Return (x, y) of the center of cell containing provided text 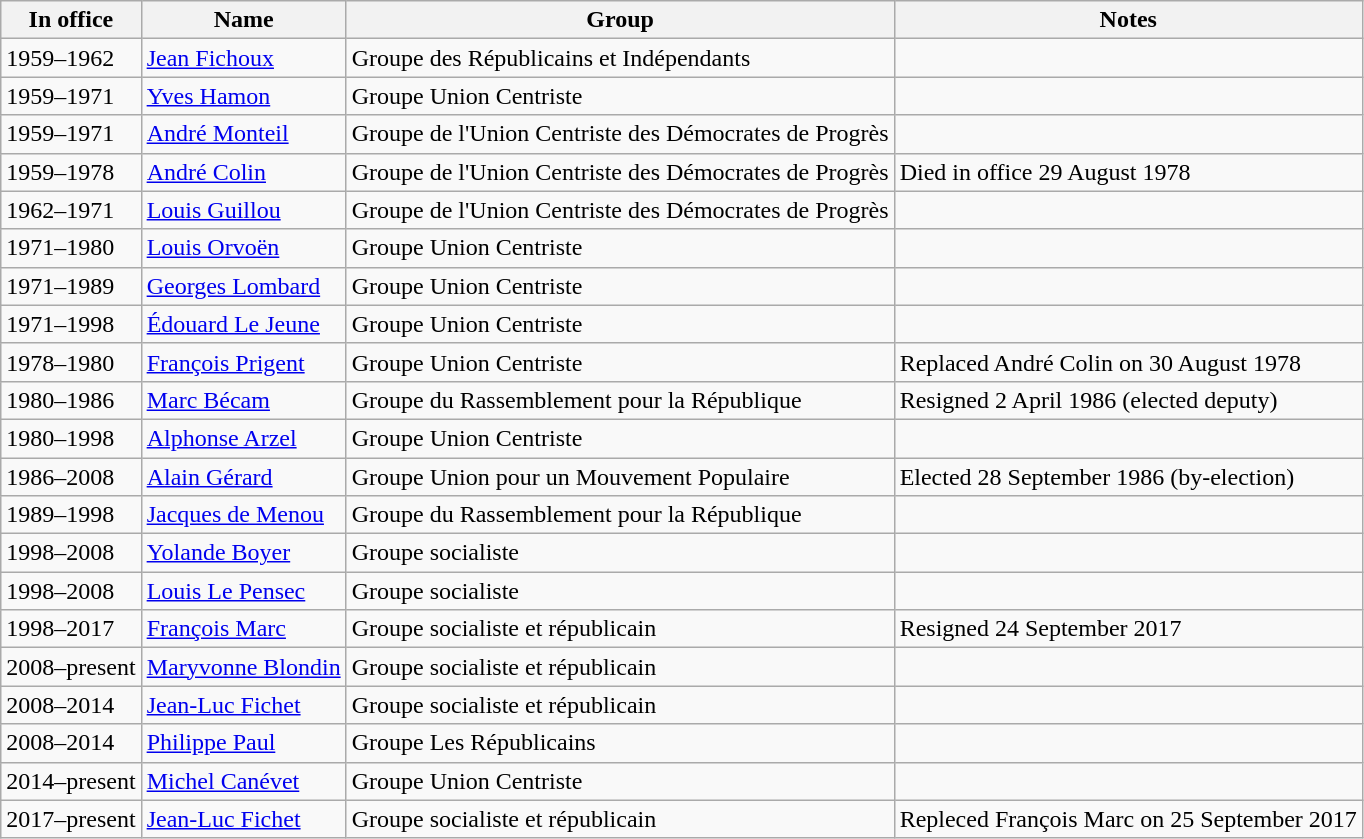
Elected 28 September 1986 (by-election) (1128, 477)
1971–1980 (71, 248)
Groupe Les Républicains (620, 743)
1980–1986 (71, 400)
1998–2017 (71, 629)
Group (620, 20)
1989–1998 (71, 515)
Marc Bécam (244, 400)
1959–1978 (71, 172)
1978–1980 (71, 362)
Édouard Le Jeune (244, 324)
Jacques de Menou (244, 515)
Michel Canévet (244, 781)
Georges Lombard (244, 286)
Notes (1128, 20)
2017–present (71, 819)
André Monteil (244, 134)
Maryvonne Blondin (244, 667)
2008–present (71, 667)
Alain Gérard (244, 477)
Louis Guillou (244, 210)
François Prigent (244, 362)
Resigned 2 April 1986 (elected deputy) (1128, 400)
Jean Fichoux (244, 58)
1971–1998 (71, 324)
Died in office 29 August 1978 (1128, 172)
1980–1998 (71, 438)
2014–present (71, 781)
Louis Le Pensec (244, 591)
1962–1971 (71, 210)
Repleced François Marc on 25 September 2017 (1128, 819)
1959–1962 (71, 58)
Alphonse Arzel (244, 438)
1986–2008 (71, 477)
In office (71, 20)
Louis Orvoën (244, 248)
Replaced André Colin on 30 August 1978 (1128, 362)
Groupe Union pour un Mouvement Populaire (620, 477)
1971–1989 (71, 286)
Resigned 24 September 2017 (1128, 629)
Yves Hamon (244, 96)
André Colin (244, 172)
Philippe Paul (244, 743)
Groupe des Républicains et Indépendants (620, 58)
François Marc (244, 629)
Name (244, 20)
Yolande Boyer (244, 553)
